Determine the (X, Y) coordinate at the center of the cell enclosing the given text.  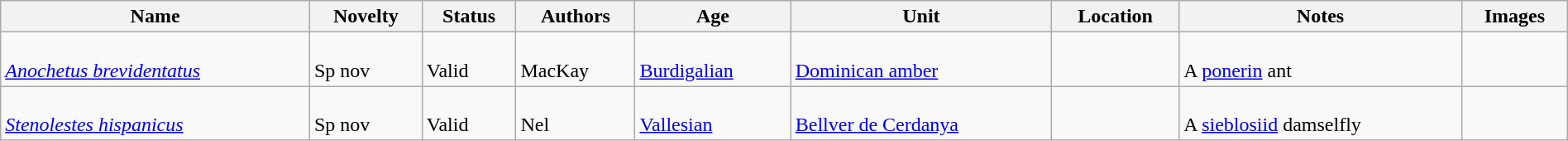
Stenolestes hispanicus (155, 113)
Authors (576, 17)
Images (1514, 17)
Novelty (366, 17)
A ponerin ant (1321, 60)
Anochetus brevidentatus (155, 60)
Burdigalian (713, 60)
Nel (576, 113)
Notes (1321, 17)
Dominican amber (921, 60)
Name (155, 17)
Age (713, 17)
MacKay (576, 60)
Vallesian (713, 113)
Location (1116, 17)
Bellver de Cerdanya (921, 113)
A sieblosiid damselfly (1321, 113)
Unit (921, 17)
Status (469, 17)
